Locate the cell with the specified text and output its (x, y) center coordinate. 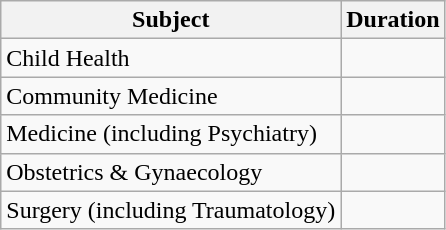
Subject (171, 20)
Medicine (including Psychiatry) (171, 134)
Obstetrics & Gynaecology (171, 172)
Community Medicine (171, 96)
Child Health (171, 58)
Duration (393, 20)
Surgery (including Traumatology) (171, 210)
